Return (X, Y) of the center of cell containing provided text 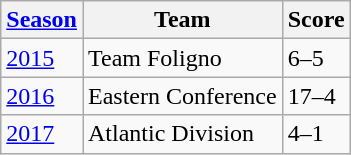
Team Foligno (182, 58)
2017 (42, 134)
4–1 (316, 134)
2015 (42, 58)
Season (42, 20)
6–5 (316, 58)
2016 (42, 96)
Atlantic Division (182, 134)
17–4 (316, 96)
Eastern Conference (182, 96)
Team (182, 20)
Score (316, 20)
